Find where the given text appears and provide that cell's center as [X, Y] coordinate. 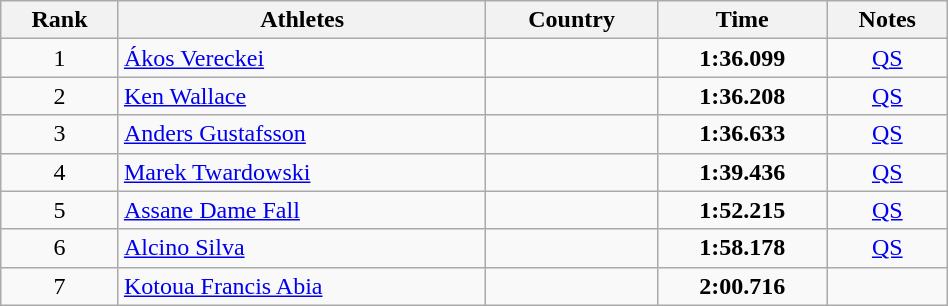
Athletes [302, 20]
Country [572, 20]
3 [60, 134]
Time [742, 20]
7 [60, 286]
1:36.208 [742, 96]
1 [60, 58]
4 [60, 172]
1:36.099 [742, 58]
Notes [887, 20]
6 [60, 248]
Ken Wallace [302, 96]
1:52.215 [742, 210]
1:58.178 [742, 248]
Alcino Silva [302, 248]
Kotoua Francis Abia [302, 286]
1:36.633 [742, 134]
1:39.436 [742, 172]
Marek Twardowski [302, 172]
5 [60, 210]
Anders Gustafsson [302, 134]
Ákos Vereckei [302, 58]
Rank [60, 20]
2 [60, 96]
Assane Dame Fall [302, 210]
2:00.716 [742, 286]
